Detect which cell encompasses the target text, then output its [x, y] center coordinate. 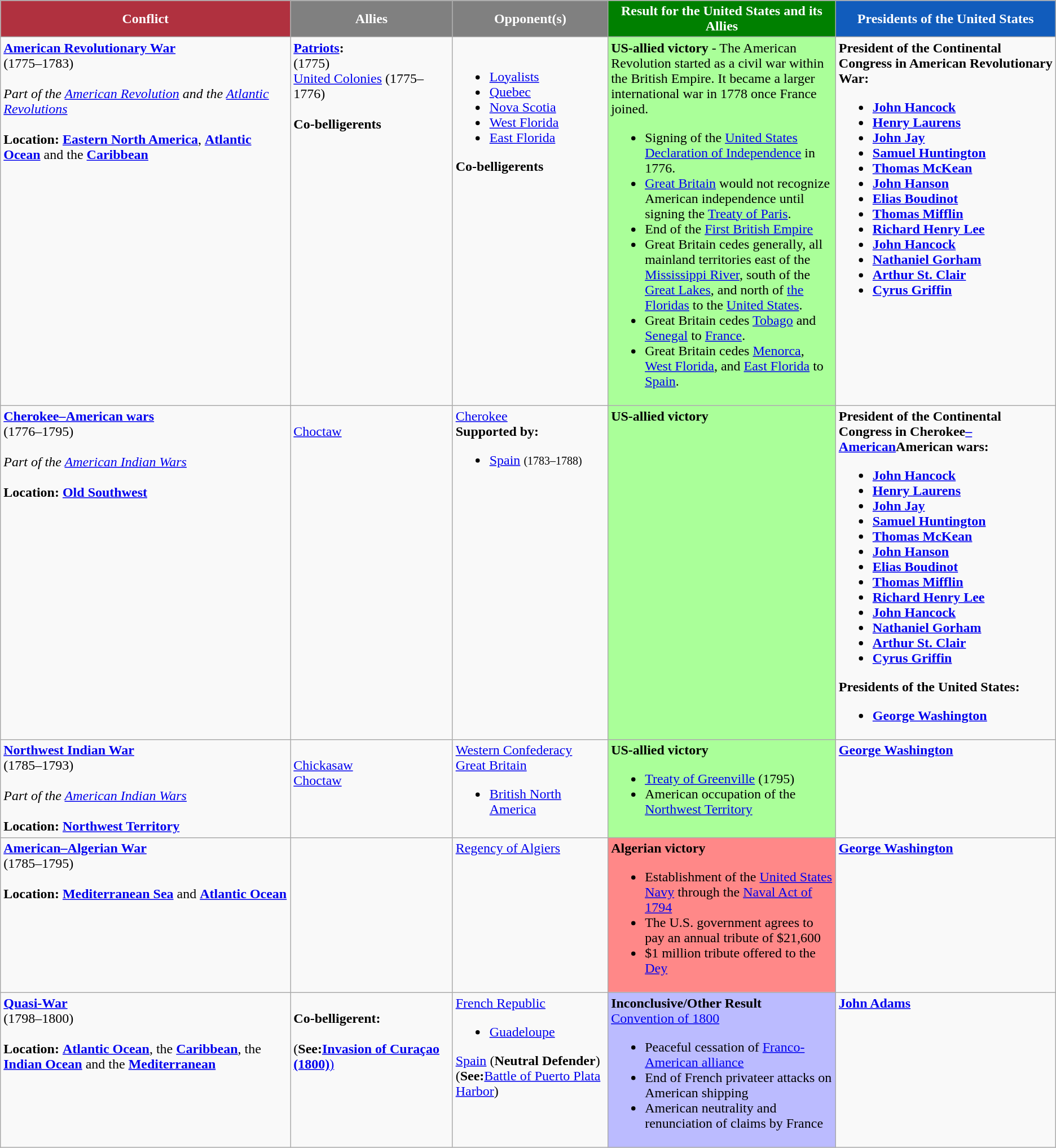
Quasi-War(1798–1800)Location: Atlantic Ocean, the Caribbean, the Indian Ocean and the Mediterranean [146, 1070]
French Republic Guadeloupe Spain (Neutral Defender)(See:Battle of Puerto Plata Harbor) [530, 1070]
Result for the United States and its Allies [722, 19]
Co-belligerent:(See:Invasion of Curaçao (1800)) [371, 1070]
US-allied victoryTreaty of Greenville (1795)American occupation of the Northwest Territory [722, 788]
Conflict [146, 19]
LoyalistsQuebecNova ScotiaWest FloridaEast FloridaCo-belligerents [530, 221]
Western Confederacy Great Britain British North America [530, 788]
CherokeeSupported by: Spain (1783–1788) [530, 573]
Patriots: (1775) United Colonies (1775–1776)Co-belligerents [371, 221]
Presidents of the United States [945, 19]
Cherokee–American wars(1776–1795)Part of the American Indian WarsLocation: Old Southwest [146, 573]
American–Algerian War(1785–1795)Location: Mediterranean Sea and Atlantic Ocean [146, 915]
US-allied victory [722, 573]
Choctaw [371, 573]
Northwest Indian War(1785–1793)Part of the American Indian WarsLocation: Northwest Territory [146, 788]
ChickasawChoctaw [371, 788]
Allies [371, 19]
John Adams [945, 1070]
Regency of Algiers [530, 915]
Opponent(s) [530, 19]
